From the cell containing the given text, extract its center point as (X, Y) coordinate. 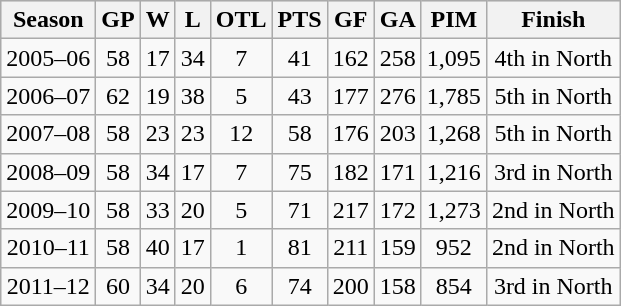
19 (158, 96)
43 (300, 96)
1,216 (454, 172)
40 (158, 248)
6 (241, 286)
PIM (454, 20)
1,273 (454, 210)
41 (300, 58)
952 (454, 248)
PTS (300, 20)
OTL (241, 20)
171 (398, 172)
33 (158, 210)
2010–11 (48, 248)
4th in North (553, 58)
Finish (553, 20)
GP (118, 20)
172 (398, 210)
158 (398, 286)
177 (350, 96)
60 (118, 286)
W (158, 20)
2011–12 (48, 286)
1,095 (454, 58)
854 (454, 286)
211 (350, 248)
Season (48, 20)
217 (350, 210)
2006–07 (48, 96)
75 (300, 172)
1,785 (454, 96)
176 (350, 134)
200 (350, 286)
182 (350, 172)
2008–09 (48, 172)
258 (398, 58)
276 (398, 96)
38 (192, 96)
203 (398, 134)
71 (300, 210)
1,268 (454, 134)
12 (241, 134)
81 (300, 248)
2007–08 (48, 134)
1 (241, 248)
GA (398, 20)
159 (398, 248)
62 (118, 96)
2009–10 (48, 210)
74 (300, 286)
2005–06 (48, 58)
L (192, 20)
162 (350, 58)
GF (350, 20)
